Search for the cell housing the specified text and yield its [X, Y] center coordinate. 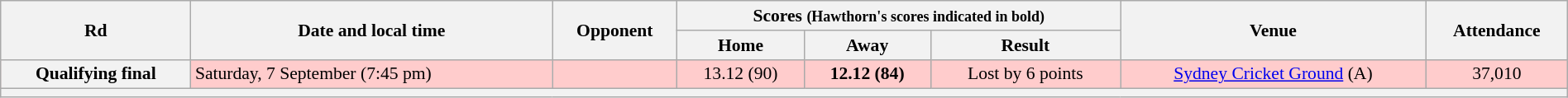
Lost by 6 points [1025, 74]
Scores (Hawthorn's scores indicated in bold) [899, 16]
Qualifying final [96, 74]
13.12 (90) [741, 74]
Home [741, 45]
12.12 (84) [867, 74]
Sydney Cricket Ground (A) [1274, 74]
Opponent [615, 30]
Date and local time [372, 30]
Rd [96, 30]
Saturday, 7 September (7:45 pm) [372, 74]
Venue [1274, 30]
37,010 [1497, 74]
Attendance [1497, 30]
Away [867, 45]
Result [1025, 45]
